Search for the cell housing the specified text and yield its [x, y] center coordinate. 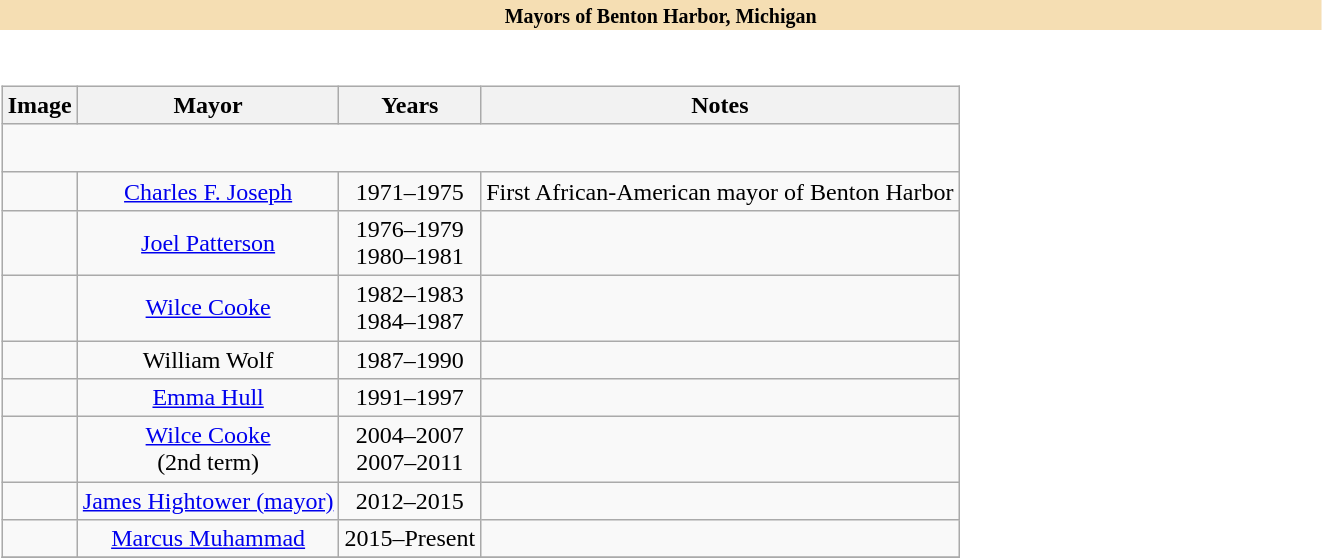
Marcus Muhammad [208, 539]
Image [40, 105]
2012–2015 [410, 501]
1991–1997 [410, 398]
Notes [720, 105]
William Wolf [208, 359]
1971–1975 [410, 191]
First African-American mayor of Benton Harbor [720, 191]
2015–Present [410, 539]
Years [410, 105]
2004–2007 2007–2011 [410, 450]
Mayor [208, 105]
1987–1990 [410, 359]
1976–1979 1980–1981 [410, 242]
Charles F. Joseph [208, 191]
James Hightower (mayor) [208, 501]
Joel Patterson [208, 242]
1982–1983 1984–1987 [410, 308]
Mayors of Benton Harbor, Michigan [660, 15]
Emma Hull [208, 398]
Wilce Cooke (2nd term) [208, 450]
Wilce Cooke [208, 308]
